Capture the cell that displays the provided text and extract its (x, y) central coordinate. 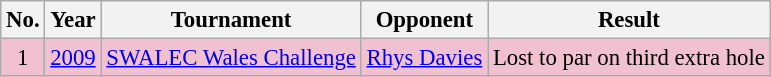
Rhys Davies (424, 58)
Opponent (424, 20)
No. (23, 20)
1 (23, 58)
2009 (73, 58)
Lost to par on third extra hole (630, 58)
SWALEC Wales Challenge (231, 58)
Tournament (231, 20)
Year (73, 20)
Result (630, 20)
